Provide the (x, y) coordinate of the cell's center where the given text is located.  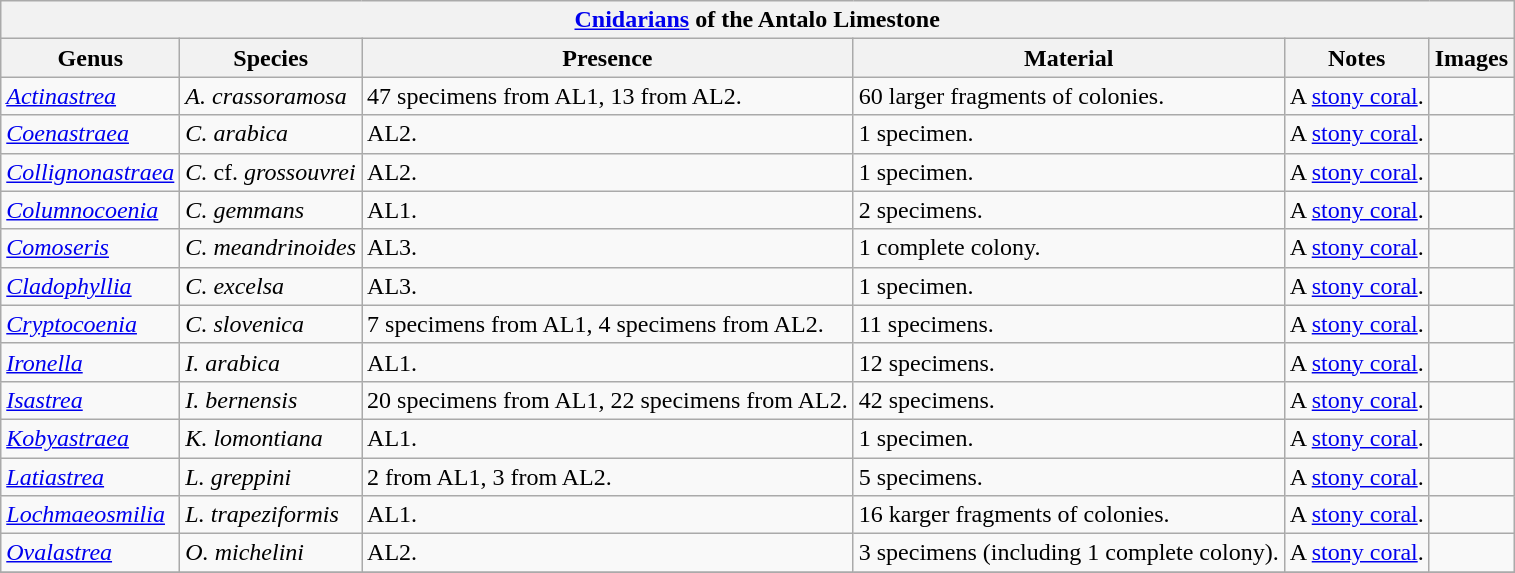
Isastrea (90, 400)
Ovalastrea (90, 553)
Notes (1356, 58)
K. lomontiana (271, 438)
42 specimens. (1068, 400)
Comoseris (90, 248)
Ironella (90, 362)
Presence (608, 58)
C. cf. grossouvrei (271, 172)
5 specimens. (1068, 477)
1 complete colony. (1068, 248)
47 specimens from AL1, 13 from AL2. (608, 96)
12 specimens. (1068, 362)
Lochmaeosmilia (90, 515)
16 karger fragments of colonies. (1068, 515)
L. greppini (271, 477)
7 specimens from AL1, 4 specimens from AL2. (608, 324)
60 larger fragments of colonies. (1068, 96)
C. excelsa (271, 286)
I. arabica (271, 362)
Cladophyllia (90, 286)
C. slovenica (271, 324)
A. crassoramosa (271, 96)
2 from AL1, 3 from AL2. (608, 477)
O. michelini (271, 553)
C. meandrinoides (271, 248)
Images (1471, 58)
20 specimens from AL1, 22 specimens from AL2. (608, 400)
Kobyastraea (90, 438)
I. bernensis (271, 400)
L. trapeziformis (271, 515)
2 specimens. (1068, 210)
Species (271, 58)
Latiastrea (90, 477)
11 specimens. (1068, 324)
Coenastraea (90, 134)
Collignonastraea (90, 172)
Cryptocoenia (90, 324)
3 specimens (including 1 complete colony). (1068, 553)
Genus (90, 58)
C. arabica (271, 134)
Material (1068, 58)
Cnidarians of the Antalo Limestone (758, 20)
C. gemmans (271, 210)
Columnocoenia (90, 210)
Actinastrea (90, 96)
